Detect which cell encompasses the target text, then output its [x, y] center coordinate. 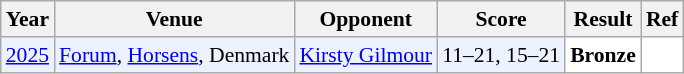
Opponent [366, 19]
11–21, 15–21 [501, 55]
Year [28, 19]
Score [501, 19]
Bronze [603, 55]
Kirsty Gilmour [366, 55]
Forum, Horsens, Denmark [174, 55]
Ref [662, 19]
2025 [28, 55]
Venue [174, 19]
Result [603, 19]
